Output the [x, y] coordinate of the center of the cell containing the given text.  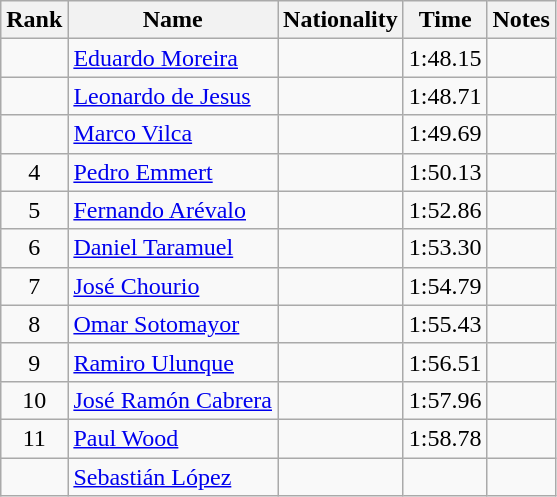
1:58.78 [445, 438]
1:54.79 [445, 286]
1:50.13 [445, 172]
1:57.96 [445, 400]
4 [34, 172]
Pedro Emmert [173, 172]
Name [173, 20]
Notes [521, 20]
1:48.15 [445, 58]
6 [34, 248]
8 [34, 324]
Daniel Taramuel [173, 248]
Rank [34, 20]
Omar Sotomayor [173, 324]
Paul Wood [173, 438]
5 [34, 210]
7 [34, 286]
Sebastián López [173, 477]
1:48.71 [445, 96]
1:52.86 [445, 210]
1:49.69 [445, 134]
10 [34, 400]
11 [34, 438]
Ramiro Ulunque [173, 362]
Nationality [341, 20]
Leonardo de Jesus [173, 96]
1:55.43 [445, 324]
Marco Vilca [173, 134]
1:53.30 [445, 248]
Eduardo Moreira [173, 58]
1:56.51 [445, 362]
Time [445, 20]
José Ramón Cabrera [173, 400]
Fernando Arévalo [173, 210]
José Chourio [173, 286]
9 [34, 362]
